Detect which cell encompasses the target text, then output its (x, y) center coordinate. 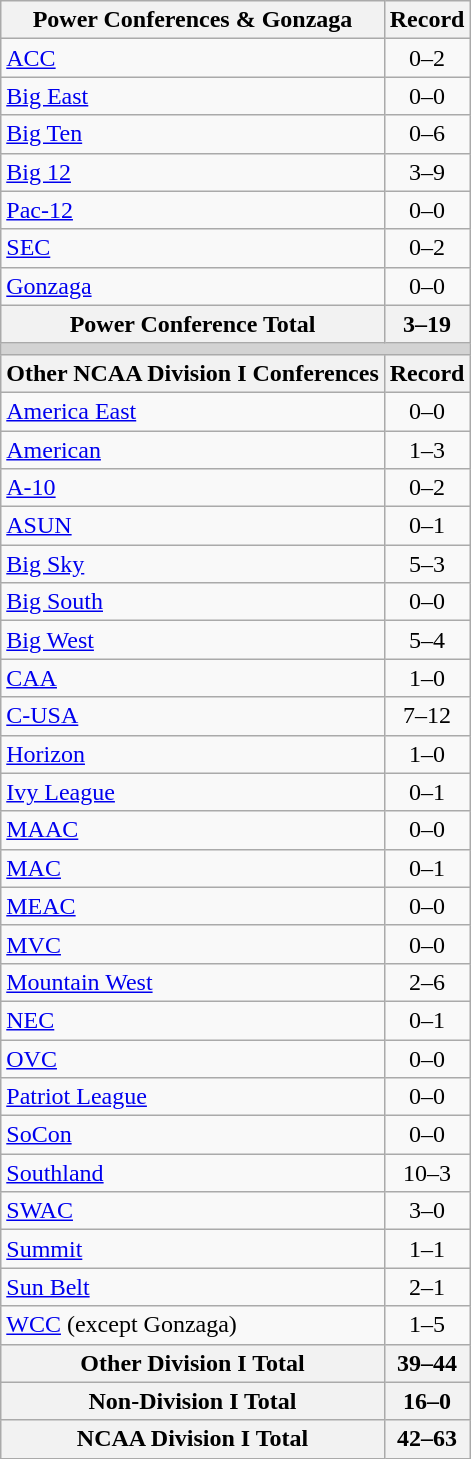
Southland (193, 1173)
Big South (193, 602)
Big Sky (193, 564)
A-10 (193, 488)
MVC (193, 944)
American (193, 449)
Summit (193, 1249)
5–4 (427, 640)
3–19 (427, 324)
Big 12 (193, 172)
Other NCAA Division I Conferences (193, 373)
MAC (193, 868)
7–12 (427, 716)
CAA (193, 678)
Horizon (193, 754)
2–1 (427, 1287)
1–3 (427, 449)
C-USA (193, 716)
Power Conferences & Gonzaga (193, 20)
5–3 (427, 564)
Gonzaga (193, 286)
Other Division I Total (193, 1363)
2–6 (427, 982)
Patriot League (193, 1097)
ASUN (193, 526)
0–6 (427, 134)
MAAC (193, 830)
OVC (193, 1059)
3–0 (427, 1211)
Non-Division I Total (193, 1401)
SWAC (193, 1211)
America East (193, 411)
SoCon (193, 1135)
16–0 (427, 1401)
Big West (193, 640)
42–63 (427, 1439)
ACC (193, 58)
NCAA Division I Total (193, 1439)
Power Conference Total (193, 324)
NEC (193, 1020)
SEC (193, 248)
10–3 (427, 1173)
Pac-12 (193, 210)
WCC (except Gonzaga) (193, 1325)
Sun Belt (193, 1287)
39–44 (427, 1363)
MEAC (193, 906)
1–5 (427, 1325)
Mountain West (193, 982)
Big Ten (193, 134)
3–9 (427, 172)
Big East (193, 96)
Ivy League (193, 792)
1–1 (427, 1249)
